Capture the cell that displays the provided text and extract its (X, Y) central coordinate. 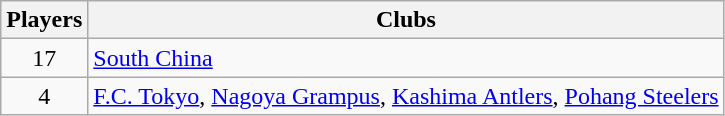
F.C. Tokyo, Nagoya Grampus, Kashima Antlers, Pohang Steelers (406, 96)
Clubs (406, 20)
4 (44, 96)
South China (406, 58)
Players (44, 20)
17 (44, 58)
